Search for the cell housing the specified text and yield its [X, Y] center coordinate. 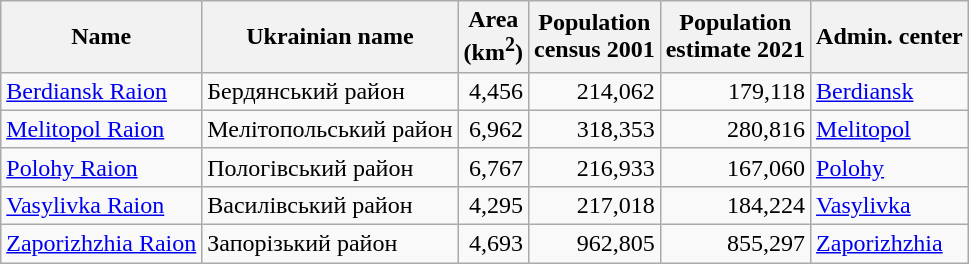
855,297 [735, 244]
4,456 [493, 91]
4,295 [493, 205]
Мелітопольський район [330, 129]
Populationcensus 2001 [594, 37]
Berdiansk [890, 91]
Бердянський район [330, 91]
962,805 [594, 244]
Polohy [890, 167]
Melitopol [890, 129]
6,962 [493, 129]
Polohy Raion [102, 167]
Admin. center [890, 37]
Vasylivka Raion [102, 205]
Запорізький район [330, 244]
Vasylivka [890, 205]
Zaporizhzhia [890, 244]
Пологівський район [330, 167]
6,767 [493, 167]
Area (km2) [493, 37]
217,018 [594, 205]
179,118 [735, 91]
184,224 [735, 205]
Ukrainian name [330, 37]
Populationestimate 2021 [735, 37]
280,816 [735, 129]
214,062 [594, 91]
Zaporizhzhia Raion [102, 244]
Василівський район [330, 205]
167,060 [735, 167]
Name [102, 37]
Berdiansk Raion [102, 91]
216,933 [594, 167]
Melitopol Raion [102, 129]
4,693 [493, 244]
318,353 [594, 129]
